Detect which cell encompasses the target text, then output its [x, y] center coordinate. 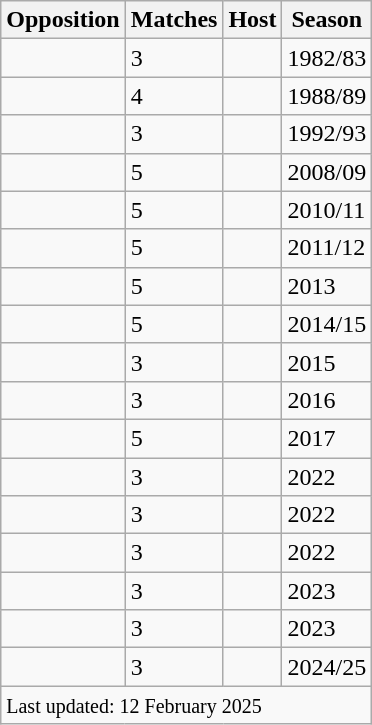
2011/12 [327, 248]
2013 [327, 286]
4 [174, 96]
Host [252, 20]
2014/15 [327, 324]
2017 [327, 438]
Season [327, 20]
Last updated: 12 February 2025 [186, 705]
1982/83 [327, 58]
2010/11 [327, 210]
Opposition [63, 20]
2015 [327, 362]
2016 [327, 400]
2008/09 [327, 172]
1992/93 [327, 134]
1988/89 [327, 96]
Matches [174, 20]
2024/25 [327, 667]
